Determine the (x, y) coordinate at the center of the cell enclosing the given text.  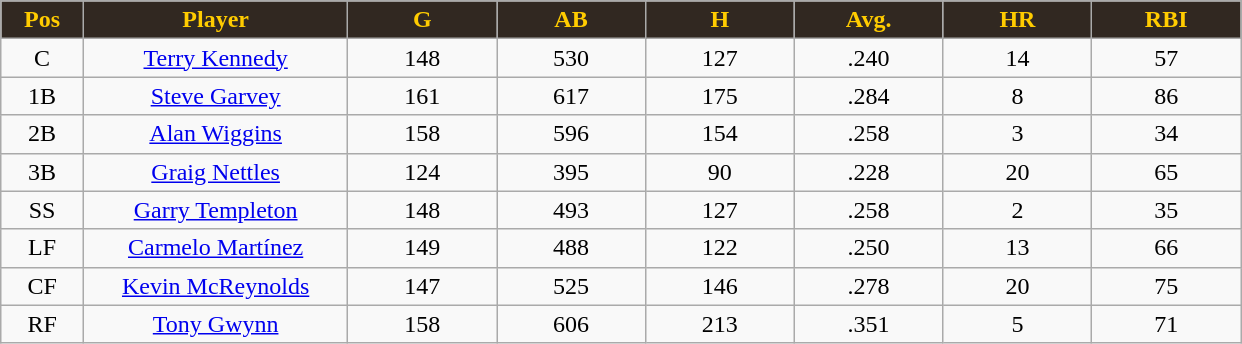
Pos (42, 20)
617 (572, 96)
161 (422, 96)
65 (1166, 172)
122 (720, 248)
57 (1166, 58)
G (422, 20)
147 (422, 286)
1B (42, 96)
86 (1166, 96)
LF (42, 248)
Tony Gwynn (215, 324)
488 (572, 248)
606 (572, 324)
.278 (868, 286)
Avg. (868, 20)
395 (572, 172)
66 (1166, 248)
Player (215, 20)
Garry Templeton (215, 210)
RBI (1166, 20)
.250 (868, 248)
Alan Wiggins (215, 134)
146 (720, 286)
Carmelo Martínez (215, 248)
Steve Garvey (215, 96)
149 (422, 248)
CF (42, 286)
SS (42, 210)
75 (1166, 286)
3 (1018, 134)
Terry Kennedy (215, 58)
C (42, 58)
.284 (868, 96)
RF (42, 324)
493 (572, 210)
213 (720, 324)
71 (1166, 324)
Kevin McReynolds (215, 286)
90 (720, 172)
AB (572, 20)
525 (572, 286)
2B (42, 134)
596 (572, 134)
5 (1018, 324)
H (720, 20)
124 (422, 172)
3B (42, 172)
8 (1018, 96)
154 (720, 134)
34 (1166, 134)
2 (1018, 210)
.228 (868, 172)
.351 (868, 324)
35 (1166, 210)
13 (1018, 248)
530 (572, 58)
175 (720, 96)
14 (1018, 58)
HR (1018, 20)
Graig Nettles (215, 172)
.240 (868, 58)
